Locate the cell with the specified text and output its [X, Y] center coordinate. 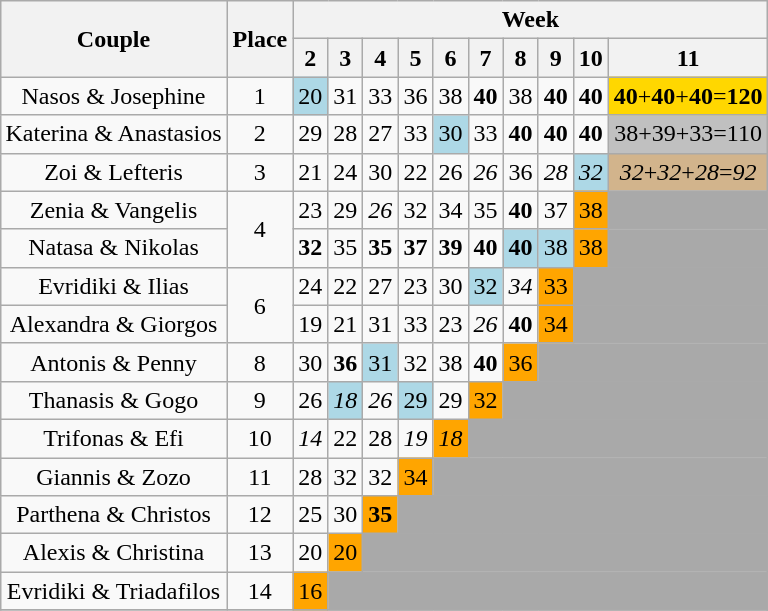
40+40+40=120 [688, 96]
Antonis & Penny [114, 362]
Zenia & Vangelis [114, 210]
Place [260, 39]
Couple [114, 39]
Natasa & Nikolas [114, 248]
Nasos & Josephine [114, 96]
Katerina & Anastasios [114, 134]
Trifonas & Efi [114, 438]
12 [260, 515]
Evridiki & Ilias [114, 286]
5 [416, 58]
38+39+33=110 [688, 134]
Alexandra & Giorgos [114, 324]
1 [260, 96]
32+32+28=92 [688, 172]
Week [530, 20]
Thanasis & Gogo [114, 400]
16 [310, 591]
Parthena & Christos [114, 515]
7 [486, 58]
Zoi & Lefteris [114, 172]
25 [310, 515]
39 [450, 248]
Giannis & Zozo [114, 477]
Alexis & Christina [114, 553]
Evridiki & Triadafilos [114, 591]
13 [260, 553]
